Capture the cell that displays the provided text and extract its (x, y) central coordinate. 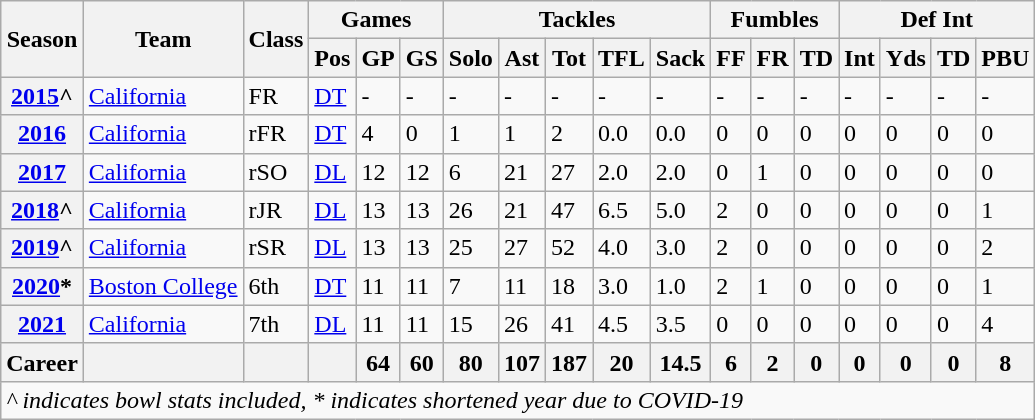
2015^ (42, 96)
FF (731, 58)
GS (422, 58)
Season (42, 39)
2018^ (42, 210)
Int (860, 58)
Solo (470, 58)
2017 (42, 172)
20 (622, 362)
TFL (622, 58)
25 (470, 248)
14.5 (680, 362)
1.0 (680, 286)
52 (568, 248)
rSR (276, 248)
15 (470, 324)
187 (568, 362)
7 (470, 286)
3.5 (680, 324)
2021 (42, 324)
Sack (680, 58)
GP (378, 58)
rSO (276, 172)
6.5 (622, 210)
Fumbles (775, 20)
Class (276, 39)
Career (42, 362)
Team (163, 39)
8 (1006, 362)
PBU (1006, 58)
rFR (276, 134)
6th (276, 286)
rJR (276, 210)
Def Int (937, 20)
80 (470, 362)
60 (422, 362)
5.0 (680, 210)
2020* (42, 286)
Boston College (163, 286)
Yds (906, 58)
Ast (522, 58)
4.0 (622, 248)
64 (378, 362)
18 (568, 286)
2019^ (42, 248)
2016 (42, 134)
Games (376, 20)
4.5 (622, 324)
47 (568, 210)
107 (522, 362)
7th (276, 324)
Tot (568, 58)
^ indicates bowl stats included, * indicates shortened year due to COVID-19 (518, 400)
41 (568, 324)
Pos (332, 58)
Tackles (576, 20)
